Return (X, Y) of the center of cell containing provided text 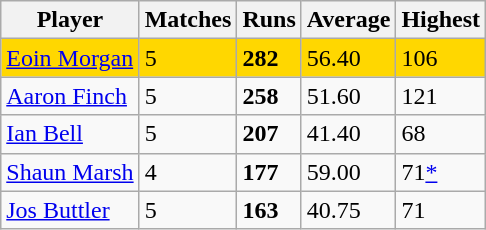
Aaron Finch (70, 96)
71* (441, 172)
106 (441, 58)
Runs (269, 20)
258 (269, 96)
40.75 (348, 210)
Player (70, 20)
Jos Buttler (70, 210)
Eoin Morgan (70, 58)
Shaun Marsh (70, 172)
41.40 (348, 134)
68 (441, 134)
282 (269, 58)
207 (269, 134)
Average (348, 20)
59.00 (348, 172)
Highest (441, 20)
177 (269, 172)
Matches (188, 20)
121 (441, 96)
56.40 (348, 58)
163 (269, 210)
Ian Bell (70, 134)
51.60 (348, 96)
71 (441, 210)
4 (188, 172)
